Detect which cell encompasses the target text, then output its (X, Y) center coordinate. 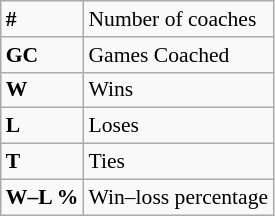
W (42, 90)
Ties (178, 162)
Number of coaches (178, 19)
Loses (178, 126)
Games Coached (178, 55)
T (42, 162)
Wins (178, 90)
GC (42, 55)
L (42, 126)
W–L % (42, 197)
Win–loss percentage (178, 197)
# (42, 19)
